Return (x, y) of the center of cell containing provided text 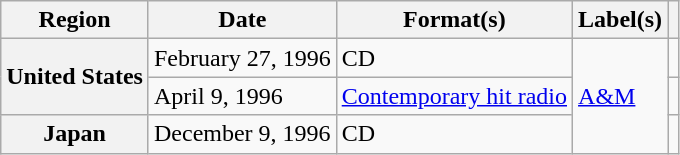
Japan (75, 134)
February 27, 1996 (242, 58)
Format(s) (454, 20)
United States (75, 77)
Contemporary hit radio (454, 96)
April 9, 1996 (242, 96)
December 9, 1996 (242, 134)
A&M (620, 96)
Label(s) (620, 20)
Date (242, 20)
Region (75, 20)
